Locate the cell with the specified text and output its (x, y) center coordinate. 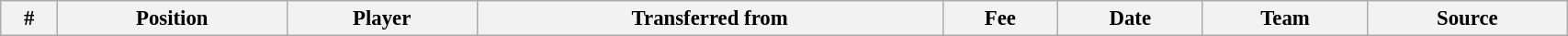
Position (172, 18)
Source (1468, 18)
Date (1130, 18)
# (29, 18)
Transferred from (709, 18)
Team (1285, 18)
Player (382, 18)
Fee (999, 18)
